Capture the cell that displays the provided text and extract its [X, Y] central coordinate. 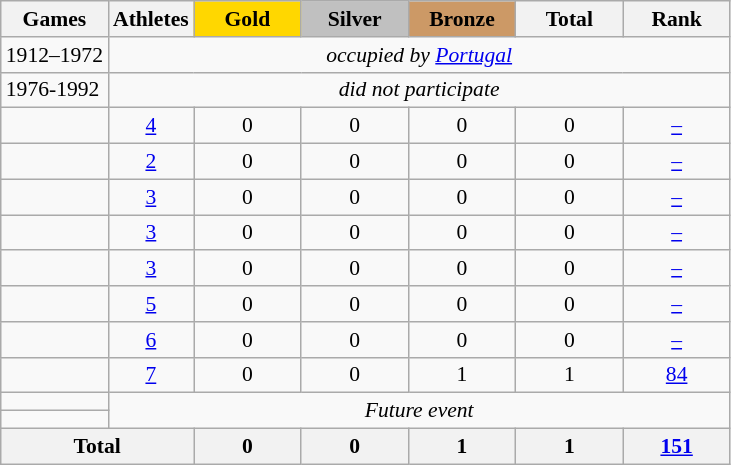
151 [676, 447]
4 [151, 126]
Future event [419, 411]
Games [54, 19]
Gold [248, 19]
6 [151, 340]
5 [151, 304]
1976-1992 [54, 90]
did not participate [419, 90]
84 [676, 375]
Athletes [151, 19]
Rank [676, 19]
2 [151, 162]
1912–1972 [54, 55]
7 [151, 375]
Bronze [462, 19]
occupied by Portugal [419, 55]
Silver [354, 19]
